Return the (x, y) coordinate for the center point of the cell that contains the specified text.  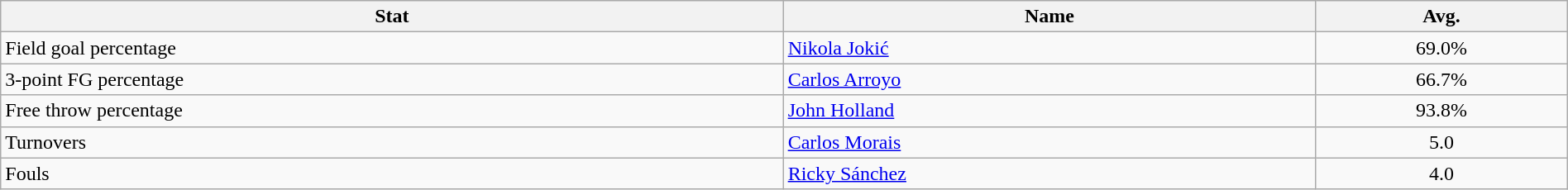
66.7% (1442, 79)
4.0 (1442, 173)
John Holland (1049, 111)
Carlos Morais (1049, 142)
69.0% (1442, 48)
5.0 (1442, 142)
Turnovers (392, 142)
Field goal percentage (392, 48)
3-point FG percentage (392, 79)
Ricky Sánchez (1049, 173)
93.8% (1442, 111)
Carlos Arroyo (1049, 79)
Free throw percentage (392, 111)
Name (1049, 17)
Stat (392, 17)
Avg. (1442, 17)
Nikola Jokić (1049, 48)
Fouls (392, 173)
